For the text-containing cell, return its midpoint in [X, Y] coordinate format. 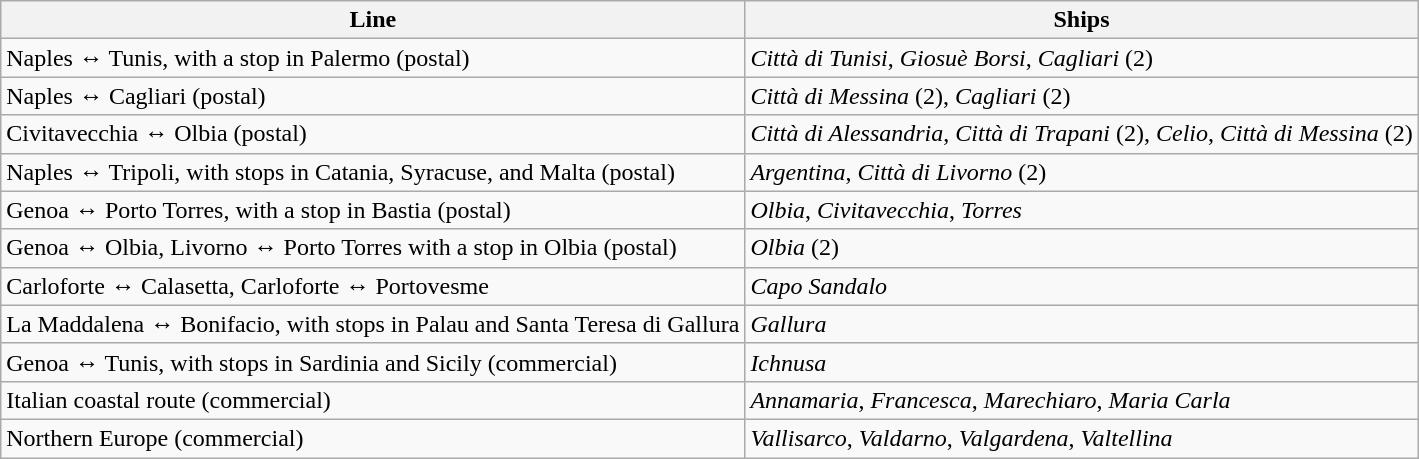
Città di Tunisi, Giosuè Borsi, Cagliari (2) [1082, 58]
Gallura [1082, 324]
Naples ↔ Tunis, with a stop in Palermo (postal) [373, 58]
Ships [1082, 20]
Carloforte ↔ Calasetta, Carloforte ↔ Portovesme [373, 286]
Ichnusa [1082, 362]
La Maddalena ↔ Bonifacio, with stops in Palau and Santa Teresa di Gallura [373, 324]
Italian coastal route (commercial) [373, 400]
Naples ↔ Tripoli, with stops in Catania, Syracuse, and Malta (postal) [373, 172]
Argentina, Città di Livorno (2) [1082, 172]
Genoa ↔ Tunis, with stops in Sardinia and Sicily (commercial) [373, 362]
Line [373, 20]
Vallisarco, Valdarno, Valgardena, Valtellina [1082, 438]
Genoa ↔ Olbia, Livorno ↔ Porto Torres with a stop in Olbia (postal) [373, 248]
Città di Messina (2), Cagliari (2) [1082, 96]
Capo Sandalo [1082, 286]
Olbia, Civitavecchia, Torres [1082, 210]
Annamaria, Francesca, Marechiaro, Maria Carla [1082, 400]
Genoa ↔ Porto Torres, with a stop in Bastia (postal) [373, 210]
Civitavecchia ↔ Olbia (postal) [373, 134]
Northern Europe (commercial) [373, 438]
Naples ↔ Cagliari (postal) [373, 96]
Città di Alessandria, Città di Trapani (2), Celio, Città di Messina (2) [1082, 134]
Olbia (2) [1082, 248]
